Detect which cell encompasses the target text, then output its [x, y] center coordinate. 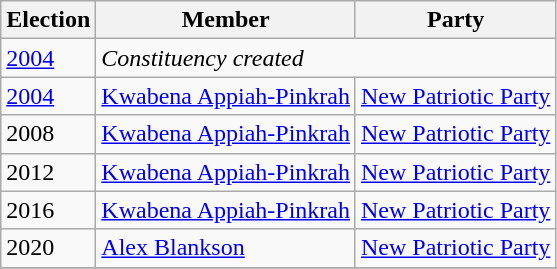
Constituency created [326, 58]
2012 [48, 172]
2016 [48, 210]
2008 [48, 134]
Party [455, 20]
Election [48, 20]
Alex Blankson [226, 248]
Member [226, 20]
2020 [48, 248]
